Return (X, Y) of the center of cell containing provided text 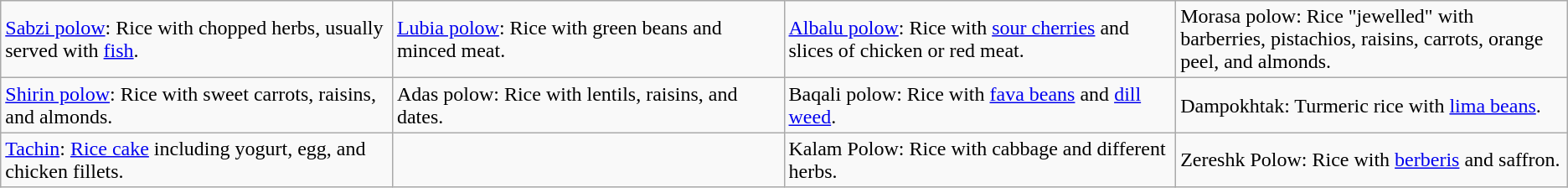
Lubia polow: Rice with green beans and minced meat. (588, 39)
Adas polow: Rice with lentils, raisins, and dates. (588, 106)
Shirin polow: Rice with sweet carrots, raisins, and almonds. (197, 106)
Dampokhtak: Turmeric rice with lima beans. (1372, 106)
Morasa polow: Rice "jewelled" with barberries, pistachios, raisins, carrots, orange peel, and almonds. (1372, 39)
Albalu polow: Rice with sour cherries and slices of chicken or red meat. (980, 39)
Tachin: Rice cake including yogurt, egg, and chicken fillets. (197, 159)
Zereshk Polow: Rice with berberis and saffron. (1372, 159)
Sabzi polow: Rice with chopped herbs, usually served with fish. (197, 39)
Baqali polow: Rice with fava beans and dill weed. (980, 106)
Kalam Polow: Rice with cabbage and different herbs. (980, 159)
